Scan for the cell matching the given text and deliver its (X, Y) coordinate at center. 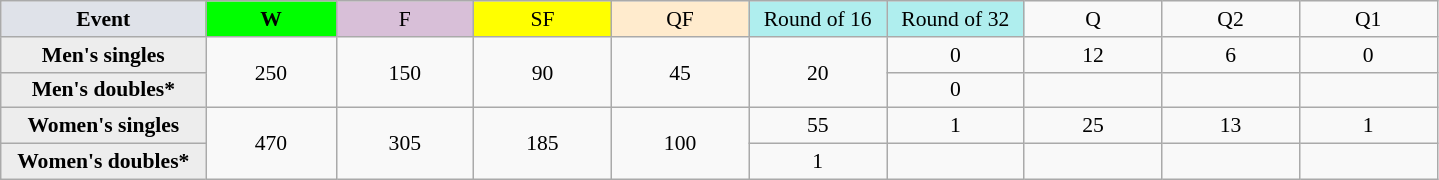
Men's doubles* (104, 90)
W (271, 19)
100 (680, 144)
SF (543, 19)
Round of 32 (955, 19)
20 (818, 72)
250 (271, 72)
90 (543, 72)
QF (680, 19)
Round of 16 (818, 19)
Men's singles (104, 55)
45 (680, 72)
12 (1093, 55)
F (405, 19)
470 (271, 144)
150 (405, 72)
Women's singles (104, 126)
6 (1231, 55)
13 (1231, 126)
Q (1093, 19)
305 (405, 144)
Event (104, 19)
Q1 (1368, 19)
Q2 (1231, 19)
Women's doubles* (104, 162)
55 (818, 126)
25 (1093, 126)
185 (543, 144)
